For the text-containing cell, return its midpoint in [x, y] coordinate format. 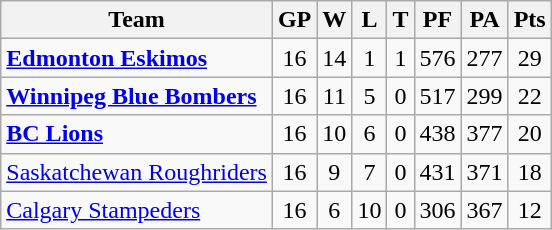
5 [370, 96]
9 [334, 172]
14 [334, 58]
BC Lions [137, 134]
22 [530, 96]
12 [530, 210]
L [370, 20]
Winnipeg Blue Bombers [137, 96]
576 [438, 58]
438 [438, 134]
29 [530, 58]
20 [530, 134]
431 [438, 172]
GP [294, 20]
PF [438, 20]
Team [137, 20]
367 [484, 210]
Calgary Stampeders [137, 210]
11 [334, 96]
T [400, 20]
277 [484, 58]
PA [484, 20]
7 [370, 172]
517 [438, 96]
371 [484, 172]
299 [484, 96]
18 [530, 172]
W [334, 20]
Edmonton Eskimos [137, 58]
306 [438, 210]
377 [484, 134]
Saskatchewan Roughriders [137, 172]
Pts [530, 20]
